Return (X, Y) of the center of cell containing provided text 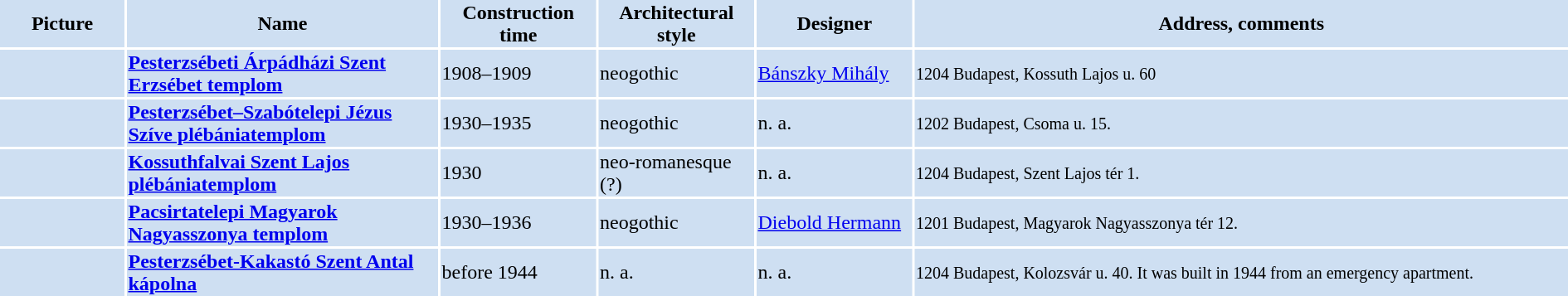
before 1944 (519, 272)
1930 (519, 172)
Diebold Hermann (835, 222)
Pacsirtatelepi Magyarok Nagyasszonya templom (282, 222)
1204 Budapest, Kossuth Lajos u. 60 (1241, 73)
1204 Budapest, Kolozsvár u. 40. It was built in 1944 from an emergency apartment. (1241, 272)
Name (282, 23)
1202 Budapest, Csoma u. 15. (1241, 123)
neo-romanesque (?) (677, 172)
Address, comments (1241, 23)
Construction time (519, 23)
Picture (62, 23)
1908–1909 (519, 73)
Pesterzsébet–Szabótelepi Jézus Szíve plébániatemplom (282, 123)
Pesterzsébet-Kakastó Szent Antal kápolna (282, 272)
1930–1935 (519, 123)
Designer (835, 23)
1201 Budapest, Magyarok Nagyasszonya tér 12. (1241, 222)
1204 Budapest, Szent Lajos tér 1. (1241, 172)
Architectural style (677, 23)
Bánszky Mihály (835, 73)
Pesterzsébeti Árpádházi Szent Erzsébet templom (282, 73)
1930–1936 (519, 222)
Kossuthfalvai Szent Lajos plébániatemplom (282, 172)
